Extract the (X, Y) coordinate from the center of the cell holding the provided text.  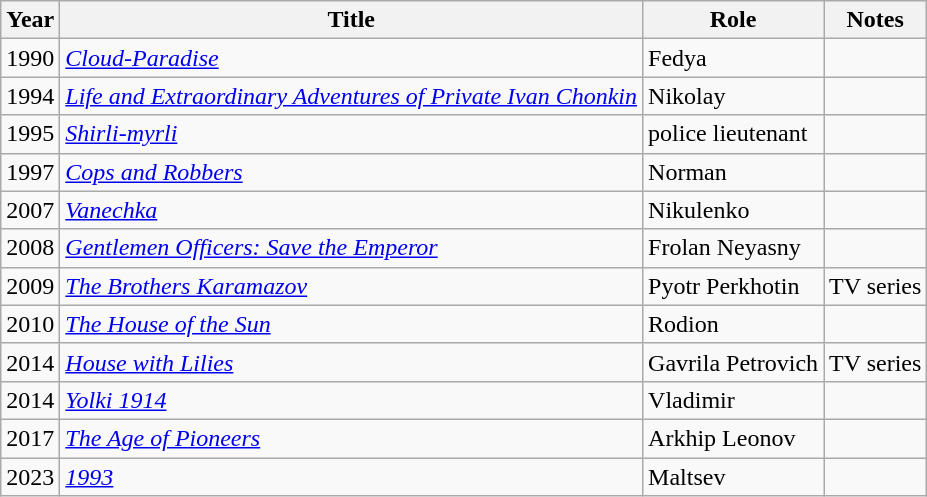
2009 (30, 286)
2010 (30, 324)
Notes (876, 20)
1997 (30, 172)
Cops and Robbers (352, 172)
Vanechka (352, 210)
Frolan Neyasny (734, 248)
2007 (30, 210)
Vladimir (734, 400)
The Brothers Karamazov (352, 286)
Arkhip Leonov (734, 438)
Cloud-Paradise (352, 58)
Gentlemen Officers: Save the Emperor (352, 248)
1994 (30, 96)
Nikolay (734, 96)
Gavrila Petrovich (734, 362)
Role (734, 20)
House with Lilies (352, 362)
Yolki 1914 (352, 400)
Norman (734, 172)
1993 (352, 477)
2008 (30, 248)
1995 (30, 134)
The House of the Sun (352, 324)
Life and Extraordinary Adventures of Private Ivan Chonkin (352, 96)
Title (352, 20)
1990 (30, 58)
Year (30, 20)
2023 (30, 477)
2017 (30, 438)
Rodion (734, 324)
Nikulenko (734, 210)
The Age of Pioneers (352, 438)
Fedya (734, 58)
Maltsev (734, 477)
Shirli-myrli (352, 134)
Pyotr Perkhotin (734, 286)
police lieutenant (734, 134)
